Output the [x, y] coordinate of the center of the cell containing the given text.  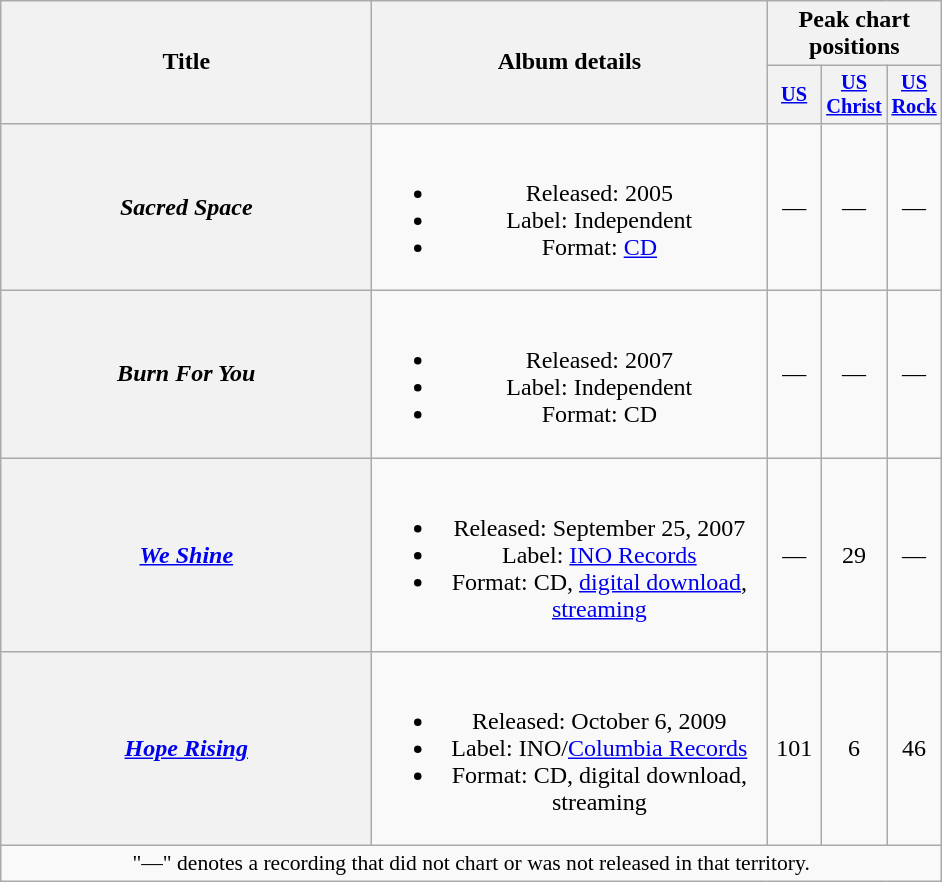
Sacred Space [186, 206]
101 [794, 749]
We Shine [186, 555]
Released: 2007Label: IndependentFormat: CD [570, 374]
Peak chart positions [854, 34]
Hope Rising [186, 749]
Released: 2005Label: IndependentFormat: CD [570, 206]
USRock [914, 95]
Released: September 25, 2007Label: INO RecordsFormat: CD, digital download, streaming [570, 555]
Album details [570, 62]
Title [186, 62]
6 [854, 749]
Burn For You [186, 374]
Released: October 6, 2009Label: INO/Columbia RecordsFormat: CD, digital download, streaming [570, 749]
"—" denotes a recording that did not chart or was not released in that territory. [472, 864]
US [794, 95]
46 [914, 749]
USChrist [854, 95]
29 [854, 555]
